Search for the cell housing the specified text and yield its [X, Y] center coordinate. 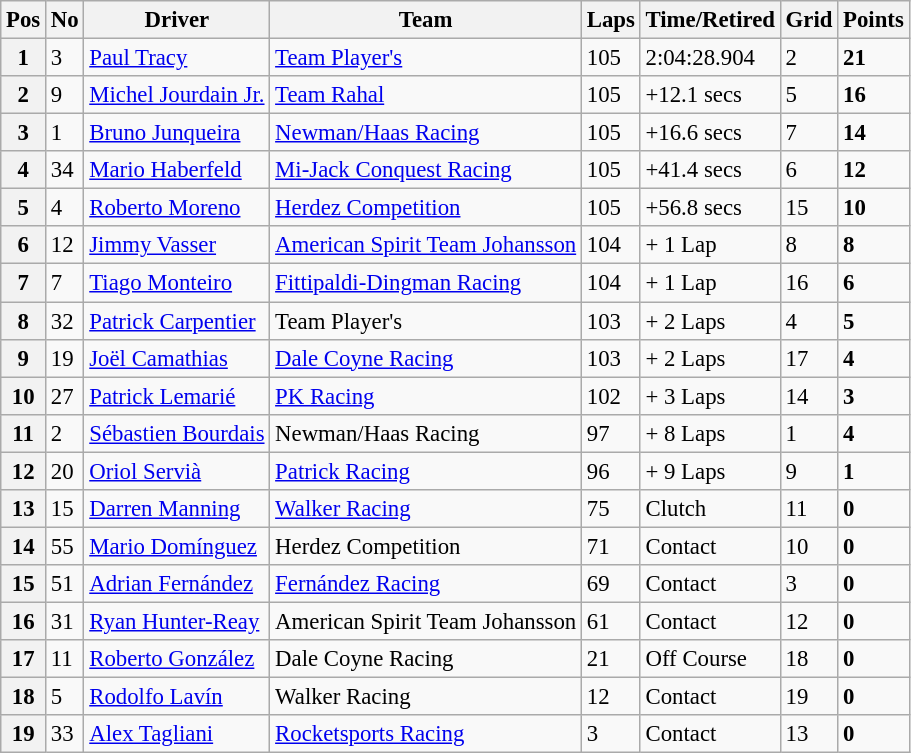
Sébastien Bourdais [177, 433]
Team Rahal [426, 95]
27 [65, 396]
Mario Domínguez [177, 546]
Fittipaldi-Dingman Racing [426, 283]
Points [874, 20]
+ 8 Laps [710, 433]
PK Racing [426, 396]
Patrick Lemarié [177, 396]
+41.4 secs [710, 170]
Team [426, 20]
33 [65, 734]
Tiago Monteiro [177, 283]
Jimmy Vasser [177, 245]
Paul Tracy [177, 58]
Fernández Racing [426, 584]
Bruno Junqueira [177, 133]
Ryan Hunter-Reay [177, 621]
Michel Jourdain Jr. [177, 95]
Grid [808, 20]
Joël Camathias [177, 358]
75 [610, 509]
Pos [24, 20]
Patrick Racing [426, 471]
+ 9 Laps [710, 471]
Mi-Jack Conquest Racing [426, 170]
No [65, 20]
Driver [177, 20]
Darren Manning [177, 509]
Patrick Carpentier [177, 321]
71 [610, 546]
+56.8 secs [710, 208]
51 [65, 584]
102 [610, 396]
96 [610, 471]
31 [65, 621]
Rocketsports Racing [426, 734]
Off Course [710, 659]
+ 3 Laps [710, 396]
+12.1 secs [710, 95]
Alex Tagliani [177, 734]
97 [610, 433]
2:04:28.904 [710, 58]
Roberto González [177, 659]
61 [610, 621]
Rodolfo Lavín [177, 697]
Time/Retired [710, 20]
Adrian Fernández [177, 584]
Laps [610, 20]
Clutch [710, 509]
55 [65, 546]
34 [65, 170]
69 [610, 584]
+16.6 secs [710, 133]
20 [65, 471]
32 [65, 321]
Roberto Moreno [177, 208]
Mario Haberfeld [177, 170]
Oriol Servià [177, 471]
